Pinpoint the cell where the given text exists, returning its (x, y) midpoint coordinate. 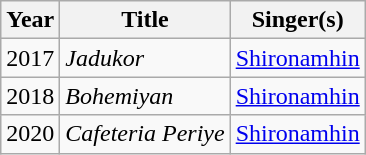
Title (145, 20)
Year (30, 20)
2017 (30, 58)
Cafeteria Periye (145, 134)
Singer(s) (298, 20)
2020 (30, 134)
Jadukor (145, 58)
2018 (30, 96)
Bohemiyan (145, 96)
